Locate the cell with the specified text and output its [x, y] center coordinate. 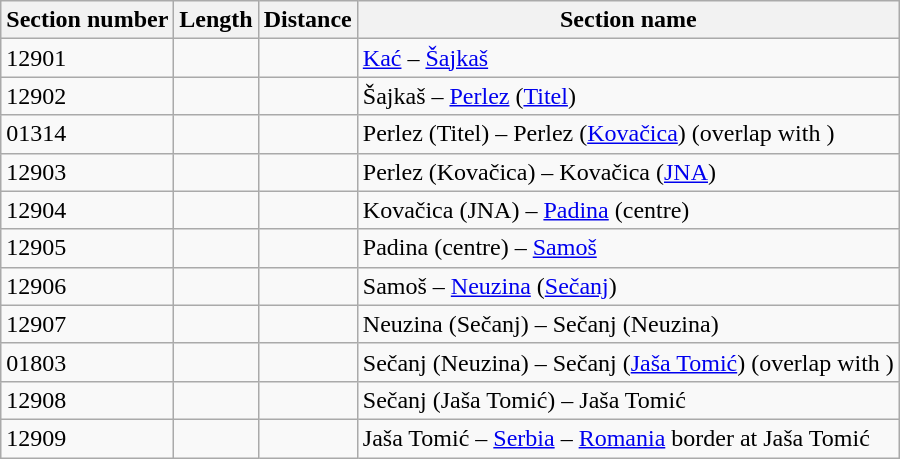
Jaša Tomić – Serbia – Romania border at Jaša Tomić [628, 438]
Sečanj (Jaša Tomić) – Jaša Tomić [628, 400]
Distance [308, 20]
Sečanj (Neuzina) – Sečanj (Jaša Tomić) (overlap with ) [628, 362]
12909 [88, 438]
12901 [88, 58]
Section number [88, 20]
12906 [88, 286]
Perlez (Titel) – Perlez (Kovačica) (overlap with ) [628, 134]
Kovačica (JNA) – Padina (centre) [628, 210]
Padina (centre) – Samoš [628, 248]
12905 [88, 248]
Perlez (Kovačica) – Kovačica (JNA) [628, 172]
12904 [88, 210]
12902 [88, 96]
Kać – Šajkaš [628, 58]
12907 [88, 324]
Section name [628, 20]
Samoš – Neuzina (Sečanj) [628, 286]
Neuzina (Sečanj) – Sečanj (Neuzina) [628, 324]
12903 [88, 172]
01803 [88, 362]
Šajkaš – Perlez (Titel) [628, 96]
Length [216, 20]
01314 [88, 134]
12908 [88, 400]
